Return the [X, Y] coordinate for the center point of the cell that contains the specified text.  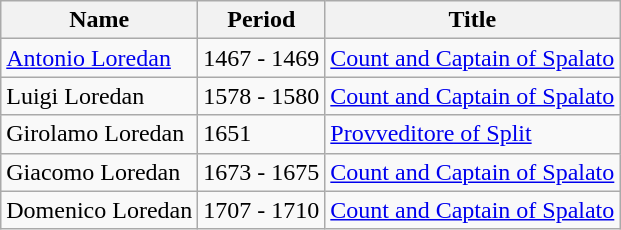
1578 - 1580 [262, 96]
Period [262, 20]
Title [472, 20]
Antonio Loredan [100, 58]
1673 - 1675 [262, 172]
Girolamo Loredan [100, 134]
1707 - 1710 [262, 210]
Provveditore of Split [472, 134]
Domenico Loredan [100, 210]
1651 [262, 134]
1467 - 1469 [262, 58]
Name [100, 20]
Giacomo Loredan [100, 172]
Luigi Loredan [100, 96]
